Find where the given text appears and provide that cell's center as [X, Y] coordinate. 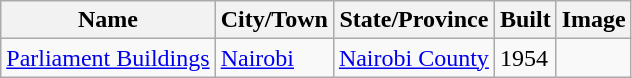
Name [108, 20]
Nairobi County [414, 58]
Built [525, 20]
Nairobi [274, 58]
Parliament Buildings [108, 58]
1954 [525, 58]
State/Province [414, 20]
Image [594, 20]
City/Town [274, 20]
